Extract the [x, y] coordinate from the center of the cell holding the provided text.  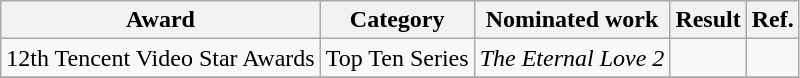
Category [397, 20]
Top Ten Series [397, 58]
The Eternal Love 2 [572, 58]
Award [160, 20]
Result [708, 20]
Ref. [772, 20]
12th Tencent Video Star Awards [160, 58]
Nominated work [572, 20]
